For the text-containing cell, return its midpoint in (x, y) coordinate format. 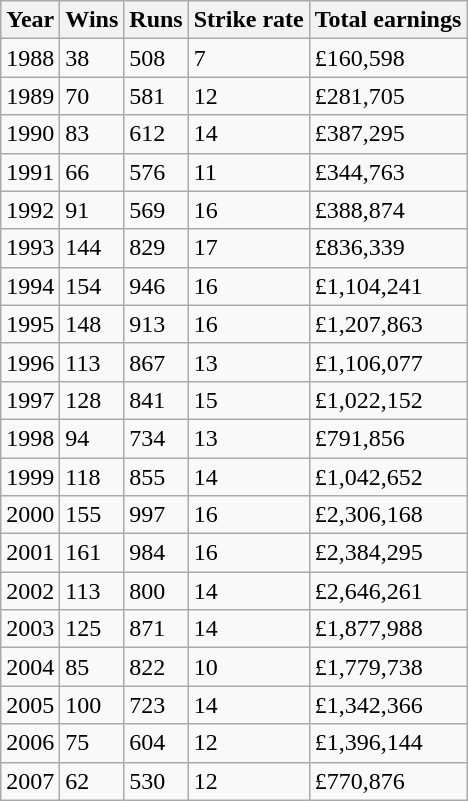
2000 (30, 515)
125 (92, 629)
Wins (92, 20)
£1,877,988 (388, 629)
£1,342,366 (388, 705)
£160,598 (388, 58)
984 (156, 553)
576 (156, 172)
2004 (30, 667)
734 (156, 438)
Strike rate (248, 20)
£791,856 (388, 438)
530 (156, 781)
913 (156, 324)
128 (92, 400)
604 (156, 743)
£387,295 (388, 134)
70 (92, 96)
1995 (30, 324)
62 (92, 781)
10 (248, 667)
94 (92, 438)
Year (30, 20)
85 (92, 667)
1998 (30, 438)
£281,705 (388, 96)
38 (92, 58)
154 (92, 286)
723 (156, 705)
15 (248, 400)
Runs (156, 20)
581 (156, 96)
17 (248, 248)
£2,646,261 (388, 591)
£770,876 (388, 781)
1991 (30, 172)
161 (92, 553)
829 (156, 248)
1994 (30, 286)
£1,022,152 (388, 400)
2002 (30, 591)
£1,042,652 (388, 477)
7 (248, 58)
118 (92, 477)
100 (92, 705)
800 (156, 591)
155 (92, 515)
£2,384,295 (388, 553)
612 (156, 134)
£836,339 (388, 248)
2001 (30, 553)
2007 (30, 781)
997 (156, 515)
83 (92, 134)
822 (156, 667)
946 (156, 286)
£1,779,738 (388, 667)
144 (92, 248)
841 (156, 400)
£344,763 (388, 172)
148 (92, 324)
£1,396,144 (388, 743)
£1,104,241 (388, 286)
11 (248, 172)
£1,106,077 (388, 362)
75 (92, 743)
1988 (30, 58)
1989 (30, 96)
1992 (30, 210)
2006 (30, 743)
£1,207,863 (388, 324)
91 (92, 210)
Total earnings (388, 20)
2003 (30, 629)
1997 (30, 400)
£388,874 (388, 210)
1996 (30, 362)
855 (156, 477)
2005 (30, 705)
508 (156, 58)
1993 (30, 248)
871 (156, 629)
1990 (30, 134)
569 (156, 210)
£2,306,168 (388, 515)
867 (156, 362)
1999 (30, 477)
66 (92, 172)
